Search for the cell housing the specified text and yield its (x, y) center coordinate. 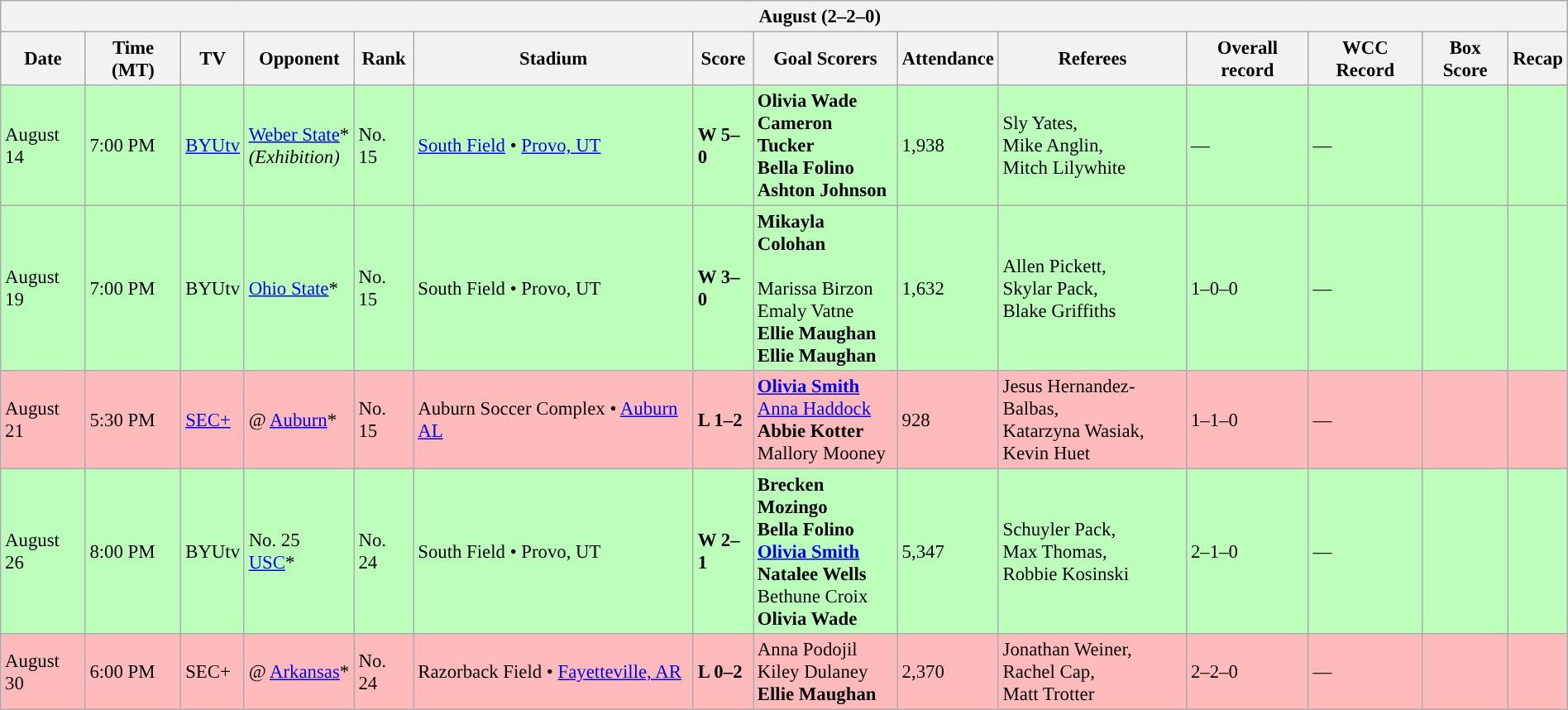
No. 25 USC* (299, 552)
2–2–0 (1248, 672)
@ Arkansas* (299, 672)
Attendance (948, 58)
1–1–0 (1248, 420)
August 19 (43, 289)
Goal Scorers (825, 58)
Date (43, 58)
Sly Yates, Mike Anglin, Mitch Lilywhite (1092, 146)
Ohio State* (299, 289)
Recap (1538, 58)
TV (213, 58)
5:30 PM (133, 420)
Weber State*(Exhibition) (299, 146)
5,347 (948, 552)
W 3–0 (723, 289)
Stadium (553, 58)
W 5–0 (723, 146)
Olivia Wade Cameron Tucker Bella Folino Ashton Johnson (825, 146)
WCC Record (1365, 58)
Time (MT) (133, 58)
Allen Pickett, Skylar Pack, Blake Griffiths (1092, 289)
Referees (1092, 58)
Opponent (299, 58)
Razorback Field • Fayetteville, AR (553, 672)
Jonathan Weiner, Rachel Cap, Matt Trotter (1092, 672)
1,938 (948, 146)
Overall record (1248, 58)
L 0–2 (723, 672)
Jesus Hernandez-Balbas, Katarzyna Wasiak, Kevin Huet (1092, 420)
928 (948, 420)
Mikayla Colohan Marissa Birzon Emaly Vatne Ellie Maughan Ellie Maughan (825, 289)
Anna Podojil Kiley Dulaney Ellie Maughan (825, 672)
Brecken Mozingo Bella Folino Olivia Smith Natalee Wells Bethune Croix Olivia Wade (825, 552)
August 30 (43, 672)
@ Auburn* (299, 420)
2–1–0 (1248, 552)
Score (723, 58)
6:00 PM (133, 672)
Auburn Soccer Complex • Auburn AL (553, 420)
L 1–2 (723, 420)
1,632 (948, 289)
1–0–0 (1248, 289)
August 26 (43, 552)
Schuyler Pack, Max Thomas, Robbie Kosinski (1092, 552)
Olivia Smith Anna Haddock Abbie Kotter Mallory Mooney (825, 420)
August 21 (43, 420)
W 2–1 (723, 552)
Rank (384, 58)
Box Score (1465, 58)
8:00 PM (133, 552)
August 14 (43, 146)
August (2–2–0) (784, 17)
2,370 (948, 672)
